Find where the given text appears and provide that cell's center as (x, y) coordinate. 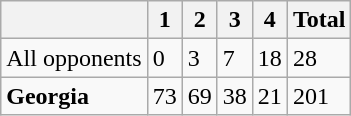
0 (164, 58)
7 (234, 58)
Georgia (74, 96)
2 (200, 20)
Total (319, 20)
21 (270, 96)
73 (164, 96)
38 (234, 96)
69 (200, 96)
4 (270, 20)
All opponents (74, 58)
1 (164, 20)
201 (319, 96)
28 (319, 58)
18 (270, 58)
